For the text-containing cell, return its midpoint in [X, Y] coordinate format. 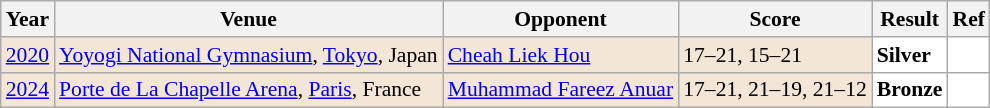
Muhammad Fareez Anuar [561, 90]
Bronze [910, 90]
Silver [910, 55]
Ref [968, 19]
Venue [248, 19]
Year [28, 19]
17–21, 15–21 [775, 55]
Yoyogi National Gymnasium, Tokyo, Japan [248, 55]
Opponent [561, 19]
Porte de La Chapelle Arena, Paris, France [248, 90]
2024 [28, 90]
17–21, 21–19, 21–12 [775, 90]
Cheah Liek Hou [561, 55]
Score [775, 19]
2020 [28, 55]
Result [910, 19]
